From the cell containing the given text, extract its center point as [x, y] coordinate. 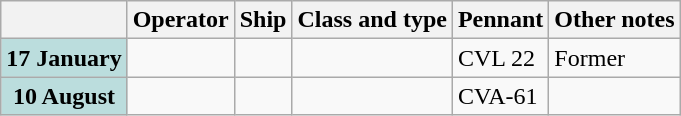
Former [614, 58]
Class and type [372, 20]
10 August [64, 96]
Other notes [614, 20]
CVL 22 [500, 58]
Ship [263, 20]
CVA-61 [500, 96]
Pennant [500, 20]
Operator [180, 20]
17 January [64, 58]
